Extract the (X, Y) coordinate from the center of the cell holding the provided text.  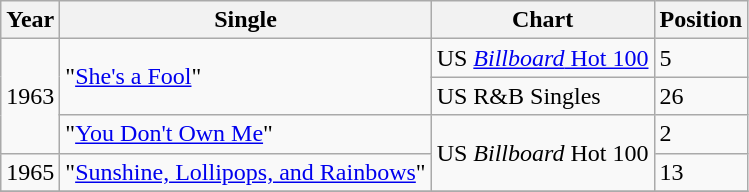
26 (701, 96)
"Sunshine, Lollipops, and Rainbows" (246, 172)
"You Don't Own Me" (246, 134)
13 (701, 172)
Position (701, 20)
5 (701, 58)
1963 (30, 96)
Year (30, 20)
"She's a Fool" (246, 77)
US R&B Singles (542, 96)
1965 (30, 172)
Chart (542, 20)
Single (246, 20)
2 (701, 134)
